Search for the cell housing the specified text and yield its [X, Y] center coordinate. 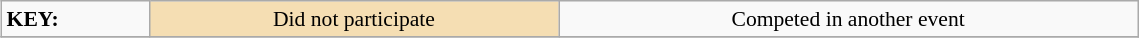
KEY: [76, 19]
Competed in another event [848, 19]
Did not participate [354, 19]
